Determine the [x, y] coordinate at the center of the cell enclosing the given text.  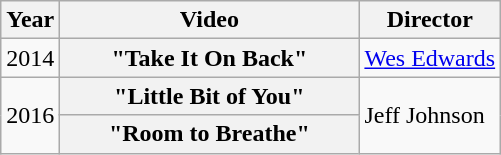
"Room to Breathe" [210, 134]
"Take It On Back" [210, 58]
Director [430, 20]
Year [30, 20]
2014 [30, 58]
"Little Bit of You" [210, 96]
Wes Edwards [430, 58]
Jeff Johnson [430, 115]
Video [210, 20]
2016 [30, 115]
